Extract the [x, y] coordinate from the center of the cell holding the provided text.  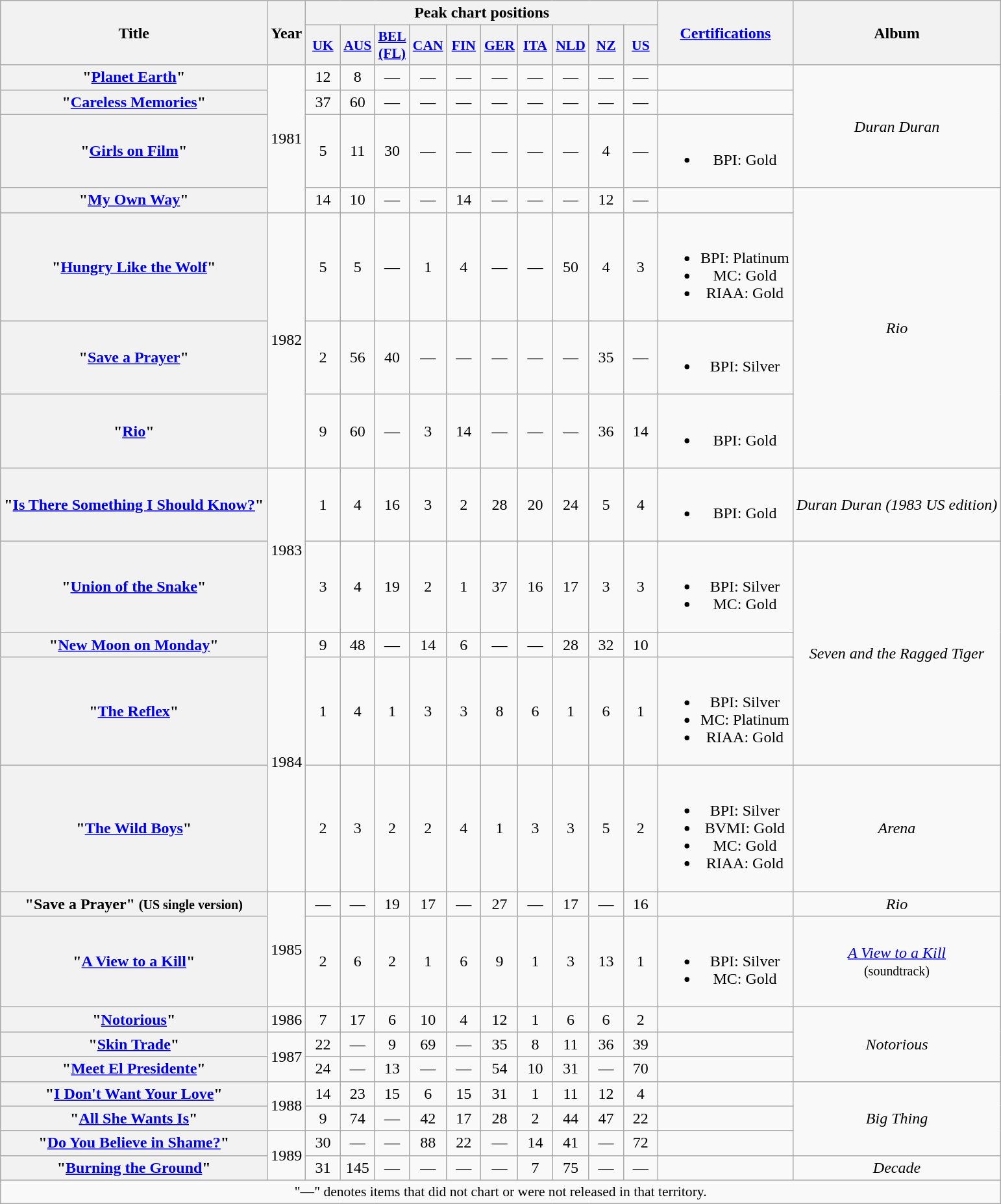
"Union of the Snake" [134, 586]
Title [134, 32]
A View to a Kill(soundtrack) [896, 962]
27 [500, 904]
41 [571, 1143]
Seven and the Ragged Tiger [896, 653]
"I Don't Want Your Love" [134, 1094]
BPI: PlatinumMC: GoldRIAA: Gold [726, 266]
Album [896, 32]
"Girls on Film" [134, 151]
56 [357, 357]
"Skin Trade" [134, 1044]
Notorious [896, 1044]
"All She Wants Is" [134, 1118]
BEL(FL) [392, 45]
1983 [287, 549]
1984 [287, 762]
1981 [287, 139]
44 [571, 1118]
Big Thing [896, 1118]
"New Moon on Monday" [134, 645]
47 [606, 1118]
"—" denotes items that did not chart or were not released in that territory. [501, 1192]
CAN [428, 45]
1989 [287, 1155]
69 [428, 1044]
"Planet Earth" [134, 77]
88 [428, 1143]
BPI: Silver [726, 357]
32 [606, 645]
"The Reflex" [134, 712]
ITA [535, 45]
GER [500, 45]
1987 [287, 1057]
"Do You Believe in Shame?" [134, 1143]
"Save a Prayer" (US single version) [134, 904]
1985 [287, 949]
Peak chart positions [482, 13]
Duran Duran (1983 US edition) [896, 504]
48 [357, 645]
72 [640, 1143]
"A View to a Kill" [134, 962]
"Rio" [134, 431]
AUS [357, 45]
75 [571, 1168]
145 [357, 1168]
"Meet El Presidente" [134, 1069]
"Is There Something I Should Know?" [134, 504]
UK [323, 45]
FIN [463, 45]
"Notorious" [134, 1020]
BPI: SilverBVMI: GoldMC: GoldRIAA: Gold [726, 829]
Arena [896, 829]
42 [428, 1118]
20 [535, 504]
US [640, 45]
"Hungry Like the Wolf" [134, 266]
54 [500, 1069]
BPI: SilverMC: PlatinumRIAA: Gold [726, 712]
Duran Duran [896, 126]
NLD [571, 45]
"The Wild Boys" [134, 829]
39 [640, 1044]
1982 [287, 340]
Certifications [726, 32]
70 [640, 1069]
40 [392, 357]
23 [357, 1094]
"Save a Prayer" [134, 357]
74 [357, 1118]
"Careless Memories" [134, 102]
Decade [896, 1168]
Year [287, 32]
1988 [287, 1106]
"Burning the Ground" [134, 1168]
50 [571, 266]
NZ [606, 45]
1986 [287, 1020]
"My Own Way" [134, 200]
